Return (x, y) of the center of cell containing provided text 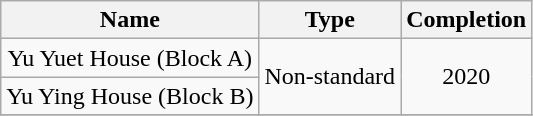
Yu Yuet House (Block A) (130, 58)
Type (330, 20)
Name (130, 20)
Non-standard (330, 77)
Completion (466, 20)
Yu Ying House (Block B) (130, 96)
2020 (466, 77)
